Extract the [x, y] coordinate from the center of the cell holding the provided text.  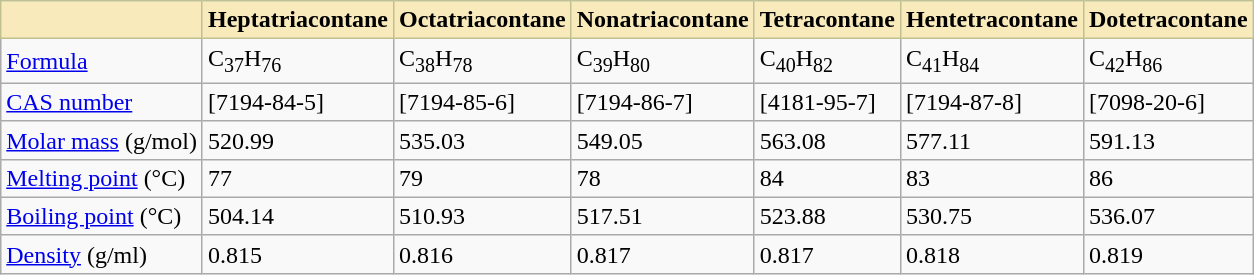
83 [992, 178]
Melting point (°C) [102, 178]
Dotetracontane [1168, 20]
Hentetracontane [992, 20]
C37H76 [298, 61]
C38H78 [483, 61]
523.88 [827, 216]
78 [662, 178]
Density (g/ml) [102, 254]
[7194-85-6] [483, 102]
[7098-20-6] [1168, 102]
Tetracontane [827, 20]
577.11 [992, 140]
0.819 [1168, 254]
C42H86 [1168, 61]
536.07 [1168, 216]
520.99 [298, 140]
504.14 [298, 216]
Molar mass (g/mol) [102, 140]
[4181-95-7] [827, 102]
79 [483, 178]
C39H80 [662, 61]
517.51 [662, 216]
[7194-87-8] [992, 102]
[7194-84-5] [298, 102]
84 [827, 178]
591.13 [1168, 140]
Nonatriacontane [662, 20]
0.818 [992, 254]
Octatriacontane [483, 20]
535.03 [483, 140]
[7194-86-7] [662, 102]
C41H84 [992, 61]
Formula [102, 61]
CAS number [102, 102]
Boiling point (°C) [102, 216]
Heptatriacontane [298, 20]
563.08 [827, 140]
0.815 [298, 254]
C40H82 [827, 61]
510.93 [483, 216]
77 [298, 178]
86 [1168, 178]
549.05 [662, 140]
530.75 [992, 216]
0.816 [483, 254]
